Pinpoint the cell where the given text exists, returning its [x, y] midpoint coordinate. 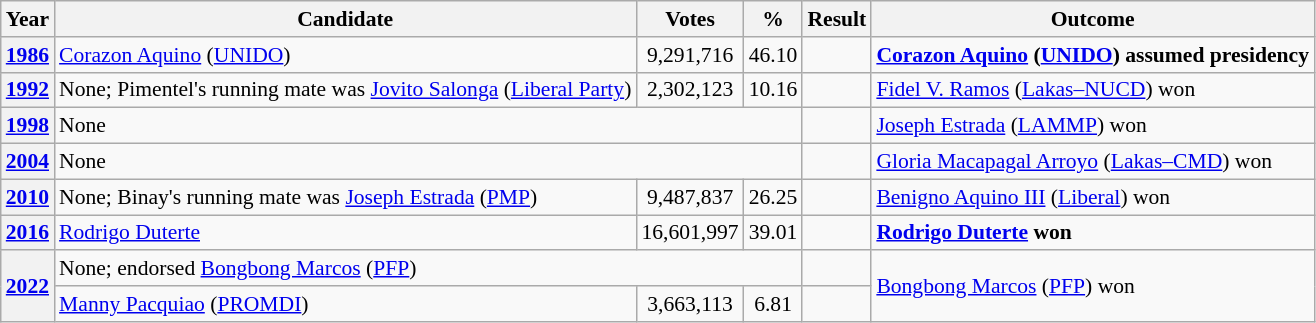
9,487,837 [690, 197]
Year [28, 19]
None; Binay's running mate was Joseph Estrada (PMP) [345, 197]
Votes [690, 19]
Corazon Aquino (UNIDO) [345, 55]
Corazon Aquino (UNIDO) assumed presidency [1092, 55]
1986 [28, 55]
6.81 [774, 304]
Bongbong Marcos (PFP) won [1092, 286]
Candidate [345, 19]
% [774, 19]
26.25 [774, 197]
16,601,997 [690, 233]
None; endorsed Bongbong Marcos (PFP) [428, 269]
2004 [28, 162]
1998 [28, 126]
Manny Pacquiao (PROMDI) [345, 304]
2016 [28, 233]
2010 [28, 197]
Gloria Macapagal Arroyo (Lakas–CMD) won [1092, 162]
3,663,113 [690, 304]
Benigno Aquino III (Liberal) won [1092, 197]
Rodrigo Duterte won [1092, 233]
Joseph Estrada (LAMMP) won [1092, 126]
10.16 [774, 90]
2,302,123 [690, 90]
46.10 [774, 55]
Result [836, 19]
Fidel V. Ramos (Lakas–NUCD) won [1092, 90]
Rodrigo Duterte [345, 233]
None; Pimentel's running mate was Jovito Salonga (Liberal Party) [345, 90]
2022 [28, 286]
39.01 [774, 233]
9,291,716 [690, 55]
Outcome [1092, 19]
1992 [28, 90]
